Search for the cell housing the specified text and yield its [X, Y] center coordinate. 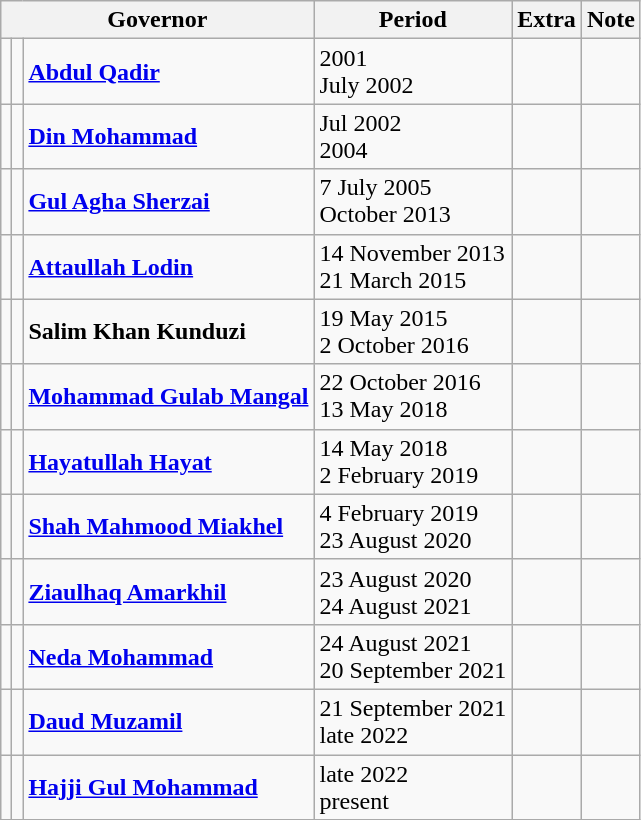
Daud Muzamil [168, 722]
2001July 2002 [413, 72]
Abdul Qadir [168, 72]
4 February 201923 August 2020 [413, 526]
Hayatullah Hayat [168, 462]
Ziaulhaq Amarkhil [168, 592]
Gul Agha Sherzai [168, 202]
7 July 2005October 2013 [413, 202]
Din Mohammad [168, 136]
14 November 2013 21 March 2015 [413, 266]
Note [610, 20]
Mohammad Gulab Mangal [168, 396]
Hajji Gul Mohammad [168, 786]
21 September 2021 late 2022 [413, 722]
Salim Khan Kunduzi [168, 332]
24 August 2021 20 September 2021 [413, 656]
Neda Mohammad [168, 656]
late 2022 present [413, 786]
Extra [547, 20]
23 August 202024 August 2021 [413, 592]
19 May 20152 October 2016 [413, 332]
Period [413, 20]
Shah Mahmood Miakhel [168, 526]
22 October 201613 May 2018 [413, 396]
Governor [158, 20]
14 May 20182 February 2019 [413, 462]
Jul 20022004 [413, 136]
Attaullah Lodin [168, 266]
